For the text-containing cell, return its midpoint in (X, Y) coordinate format. 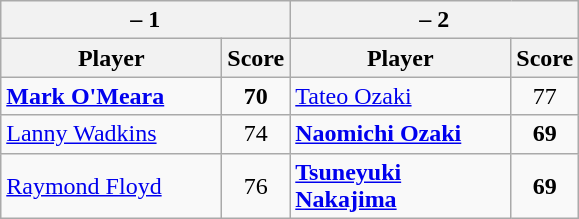
76 (256, 186)
77 (545, 96)
Lanny Wadkins (112, 134)
74 (256, 134)
– 2 (434, 20)
Mark O'Meara (112, 96)
Naomichi Ozaki (400, 134)
Tateo Ozaki (400, 96)
70 (256, 96)
– 1 (146, 20)
Raymond Floyd (112, 186)
Tsuneyuki Nakajima (400, 186)
